Search for the cell housing the specified text and yield its [X, Y] center coordinate. 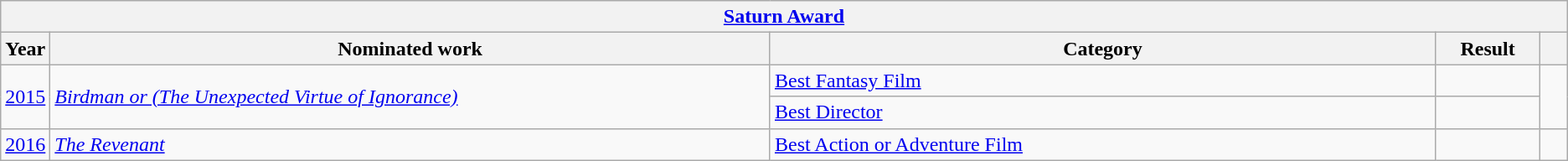
2015 [25, 96]
Result [1488, 49]
Category [1102, 49]
Nominated work [410, 49]
Birdman or (The Unexpected Virtue of Ignorance) [410, 96]
The Revenant [410, 144]
Best Director [1102, 112]
2016 [25, 144]
Year [25, 49]
Saturn Award [784, 17]
Best Action or Adventure Film [1102, 144]
Best Fantasy Film [1102, 80]
